Detect which cell encompasses the target text, then output its [X, Y] center coordinate. 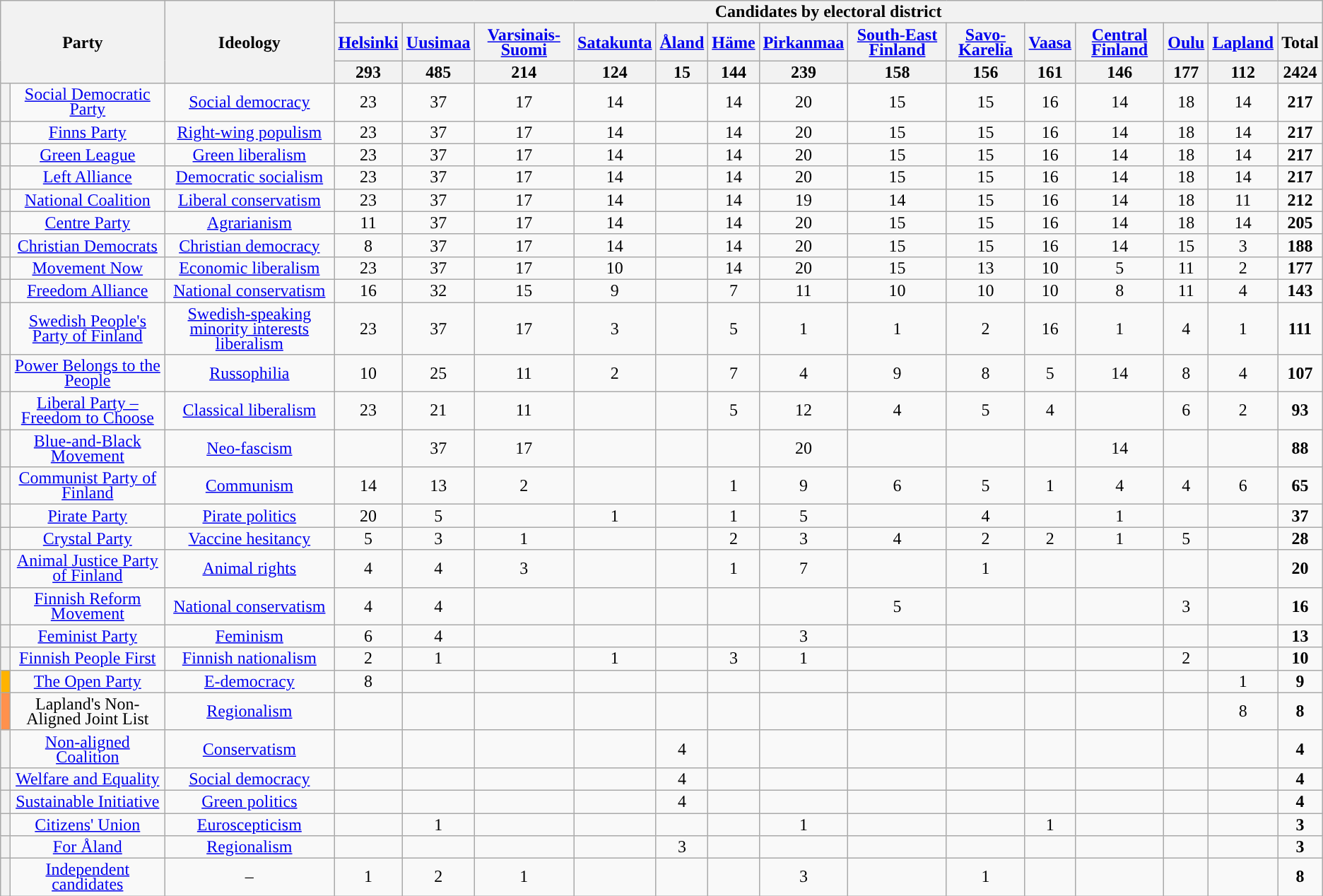
107 [1300, 373]
239 [804, 72]
Party [83, 42]
Communism [249, 486]
Christian Democrats [88, 245]
Total [1300, 42]
Citizens' Union [88, 824]
Varsinais-Suomi [524, 42]
161 [1050, 72]
Lapland [1243, 42]
Green politics [249, 801]
Agrarianism [249, 223]
Green liberalism [249, 155]
Finnish Reform Movement [88, 606]
Lapland's Non-Aligned Joint List [88, 711]
E-democracy [249, 681]
Conservatism [249, 749]
Ideology [249, 42]
205 [1300, 223]
Satakunta [615, 42]
212 [1300, 200]
Liberal conservatism [249, 200]
112 [1243, 72]
124 [615, 72]
Right-wing populism [249, 132]
214 [524, 72]
Animal rights [249, 568]
Crystal Party [88, 538]
Freedom Alliance [88, 290]
Communist Party of Finland [88, 486]
– [249, 878]
Vaasa [1050, 42]
Power Belongs to the People [88, 373]
Finns Party [88, 132]
Feminist Party [88, 636]
146 [1119, 72]
Åland [682, 42]
93 [1300, 411]
Liberal Party – Freedom to Choose [88, 411]
25 [438, 373]
188 [1300, 245]
Christian democracy [249, 245]
Economic liberalism [249, 268]
Savo-Karelia [985, 42]
Welfare and Equality [88, 779]
Blue-and-Black Movement [88, 448]
Centre Party [88, 223]
Animal Justice Party of Finland [88, 568]
Independent candidates [88, 878]
Pirate politics [249, 516]
Left Alliance [88, 177]
Candidates by electoral district [828, 12]
Non-aligned Coalition [88, 749]
12 [804, 411]
Central Finland [1119, 42]
88 [1300, 448]
Feminism [249, 636]
For Åland [88, 847]
485 [438, 72]
Swedish-speaking minority interestsliberalism [249, 329]
Uusimaa [438, 42]
National Coalition [88, 200]
South-East Finland [898, 42]
Social Democratic Party [88, 102]
111 [1300, 329]
65 [1300, 486]
Swedish People's Party of Finland [88, 329]
Sustainable Initiative [88, 801]
28 [1300, 538]
Pirate Party [88, 516]
Movement Now [88, 268]
158 [898, 72]
Oulu [1186, 42]
21 [438, 411]
2424 [1300, 72]
32 [438, 290]
144 [734, 72]
Green League [88, 155]
Euroscepticism [249, 824]
Classical liberalism [249, 411]
143 [1300, 290]
156 [985, 72]
The Open Party [88, 681]
Helsinki [368, 42]
Finnish People First [88, 659]
293 [368, 72]
Finnish nationalism [249, 659]
Democratic socialism [249, 177]
Russophilia [249, 373]
19 [804, 200]
Häme [734, 42]
Neo-fascism [249, 448]
Pirkanmaa [804, 42]
Vaccine hesitancy [249, 538]
